Locate the cell with the specified text and output its (x, y) center coordinate. 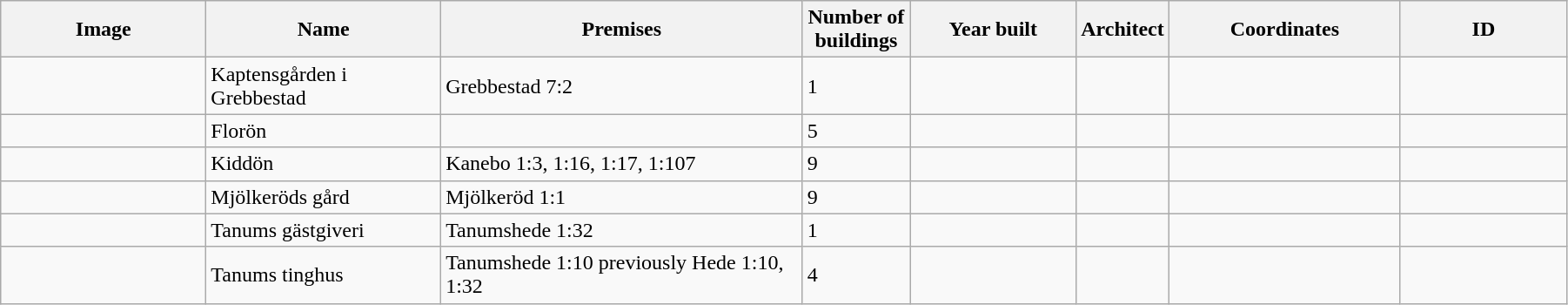
Kiddön (324, 164)
Mjölkeröd 1:1 (622, 197)
4 (856, 275)
Tanums gästgiveri (324, 230)
Mjölkeröds gård (324, 197)
Tanums tinghus (324, 275)
Premises (622, 30)
Kanebo 1:3, 1:16, 1:17, 1:107 (622, 164)
Kaptensgården i Grebbestad (324, 85)
Architect (1122, 30)
Year built (994, 30)
Coordinates (1284, 30)
Tanumshede 1:32 (622, 230)
5 (856, 131)
Florön (324, 131)
Image (104, 30)
Grebbestad 7:2 (622, 85)
Name (324, 30)
Number ofbuildings (856, 30)
Tanumshede 1:10 previously Hede 1:10, 1:32 (622, 275)
ID (1483, 30)
